Return the (x, y) coordinate for the center point of the cell that contains the specified text.  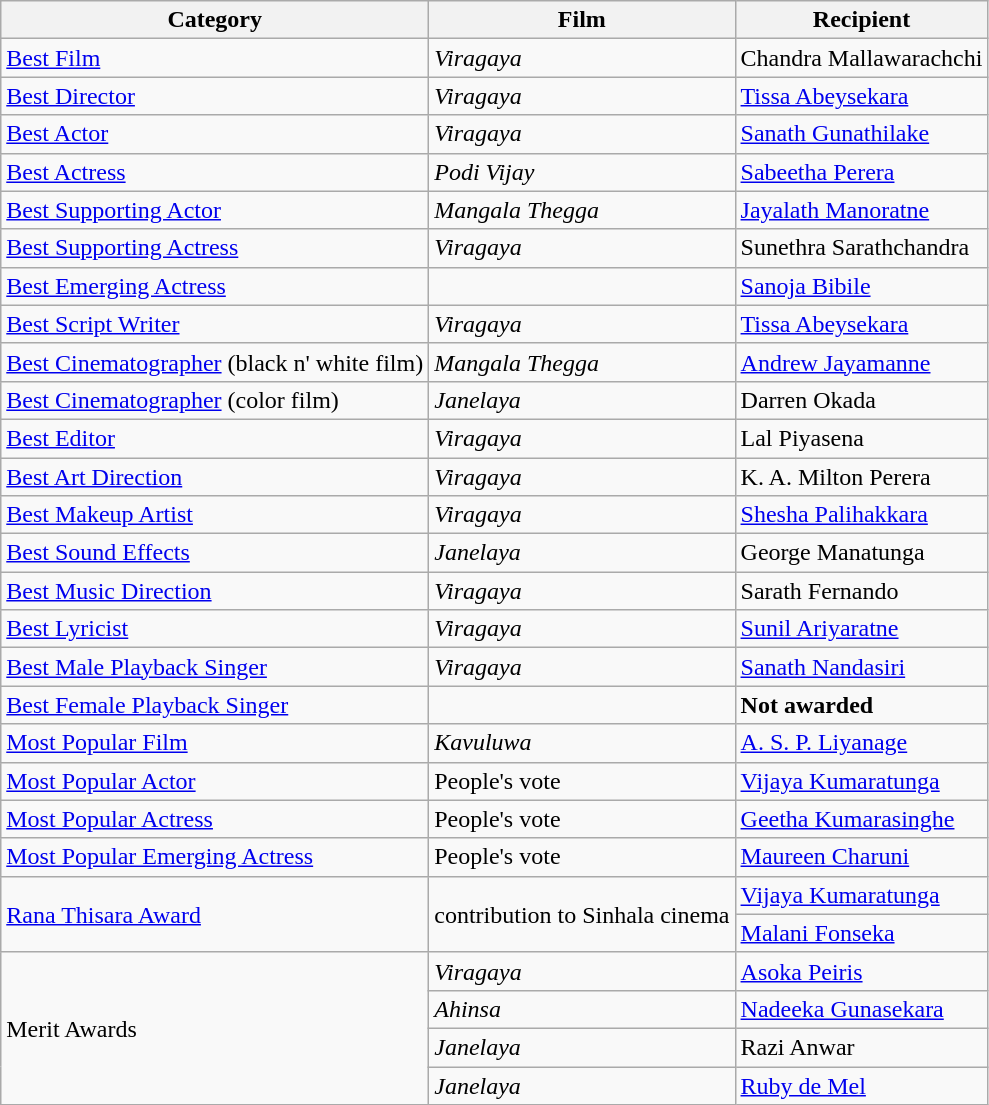
Best Director (215, 96)
Kavuluwa (582, 743)
Jayalath Manoratne (862, 210)
Category (215, 20)
Best Lyricist (215, 629)
Sunethra Sarathchandra (862, 248)
Best Script Writer (215, 324)
Best Supporting Actor (215, 210)
Razi Anwar (862, 1047)
Not awarded (862, 705)
Most Popular Emerging Actress (215, 857)
Sarath Fernando (862, 591)
Ahinsa (582, 1009)
Film (582, 20)
Rana Thisara Award (215, 914)
Geetha Kumarasinghe (862, 819)
Best Male Playback Singer (215, 667)
Sanath Nandasiri (862, 667)
Sabeetha Perera (862, 172)
K. A. Milton Perera (862, 477)
Best Female Playback Singer (215, 705)
Best Cinematographer (color film) (215, 400)
Best Cinematographer (black n' white film) (215, 362)
Recipient (862, 20)
Malani Fonseka (862, 933)
Merit Awards (215, 1028)
Asoka Peiris (862, 971)
Most Popular Actress (215, 819)
Sunil Ariyaratne (862, 629)
Podi Vijay (582, 172)
Best Art Direction (215, 477)
Most Popular Actor (215, 781)
Best Sound Effects (215, 553)
Ruby de Mel (862, 1085)
Maureen Charuni (862, 857)
Nadeeka Gunasekara (862, 1009)
Best Emerging Actress (215, 286)
Best Film (215, 58)
Best Supporting Actress (215, 248)
Best Actor (215, 134)
Shesha Palihakkara (862, 515)
Best Makeup Artist (215, 515)
George Manatunga (862, 553)
Best Music Direction (215, 591)
Most Popular Film (215, 743)
Best Actress (215, 172)
Sanath Gunathilake (862, 134)
contribution to Sinhala cinema (582, 914)
Best Editor (215, 438)
Sanoja Bibile (862, 286)
A. S. P. Liyanage (862, 743)
Chandra Mallawarachchi (862, 58)
Lal Piyasena (862, 438)
Andrew Jayamanne (862, 362)
Darren Okada (862, 400)
